Scan for the cell matching the given text and deliver its (x, y) coordinate at center. 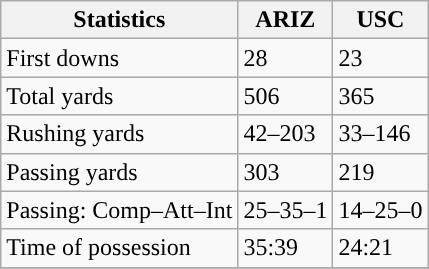
Time of possession (120, 248)
Rushing yards (120, 134)
303 (286, 172)
Passing yards (120, 172)
365 (380, 96)
ARIZ (286, 20)
25–35–1 (286, 210)
219 (380, 172)
506 (286, 96)
14–25–0 (380, 210)
Passing: Comp–Att–Int (120, 210)
24:21 (380, 248)
23 (380, 58)
42–203 (286, 134)
First downs (120, 58)
Total yards (120, 96)
35:39 (286, 248)
28 (286, 58)
33–146 (380, 134)
USC (380, 20)
Statistics (120, 20)
